From the cell containing the given text, extract its center point as (X, Y) coordinate. 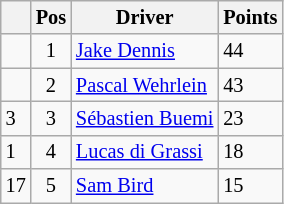
Pos (51, 17)
Sam Bird (144, 186)
Jake Dennis (144, 51)
Driver (144, 17)
Pascal Wehrlein (144, 85)
5 (51, 186)
4 (51, 152)
2 (51, 85)
Lucas di Grassi (144, 152)
17 (16, 186)
Points (250, 17)
44 (250, 51)
18 (250, 152)
23 (250, 118)
43 (250, 85)
Sébastien Buemi (144, 118)
15 (250, 186)
